Return the [x, y] coordinate for the center point of the cell that contains the specified text.  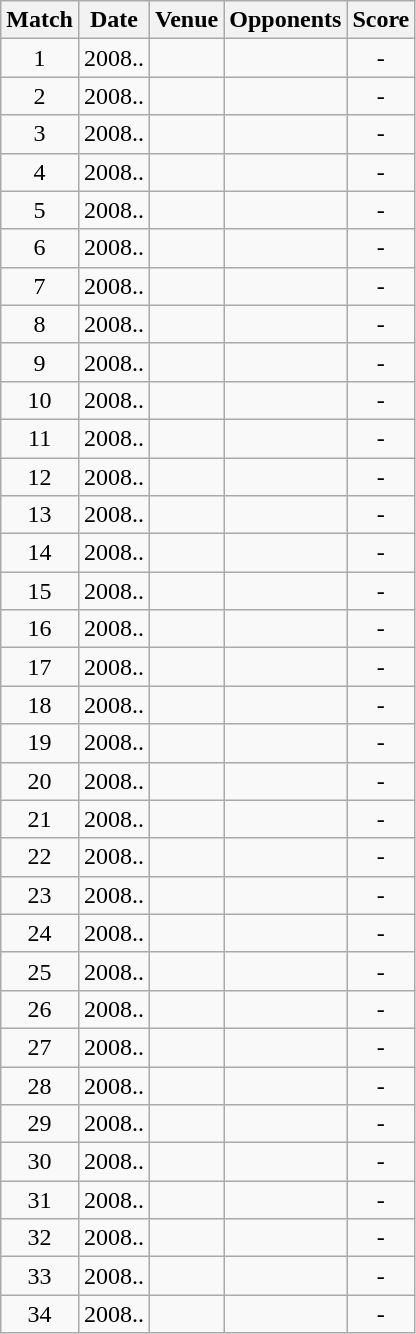
32 [40, 1238]
Venue [187, 20]
10 [40, 400]
4 [40, 172]
33 [40, 1276]
21 [40, 819]
2 [40, 96]
24 [40, 933]
27 [40, 1047]
5 [40, 210]
20 [40, 781]
25 [40, 971]
6 [40, 248]
28 [40, 1085]
18 [40, 705]
15 [40, 591]
13 [40, 515]
Opponents [286, 20]
8 [40, 324]
9 [40, 362]
23 [40, 895]
7 [40, 286]
14 [40, 553]
16 [40, 629]
1 [40, 58]
12 [40, 477]
31 [40, 1200]
26 [40, 1009]
Match [40, 20]
Date [114, 20]
11 [40, 438]
19 [40, 743]
Score [381, 20]
22 [40, 857]
3 [40, 134]
17 [40, 667]
30 [40, 1162]
34 [40, 1314]
29 [40, 1124]
